Extract the (X, Y) coordinate from the center of the cell holding the provided text.  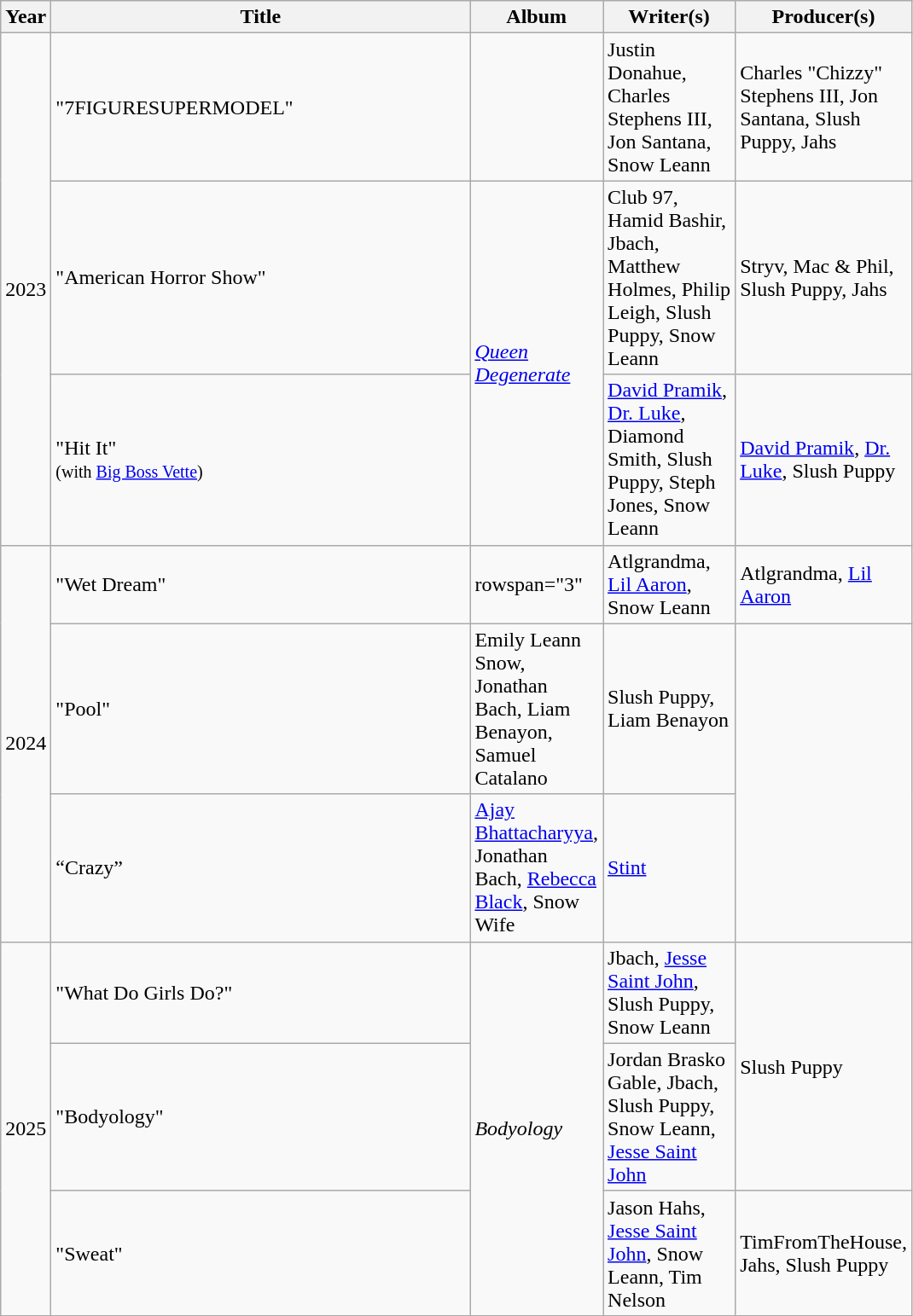
Jbach, Jesse Saint John, Slush Puppy, Snow Leann (669, 993)
David Pramik, Dr. Luke, Diamond Smith, Slush Puppy, Steph Jones, Snow Leann (669, 460)
"Bodyology" (261, 1117)
Producer(s) (824, 17)
Jordan Brasko Gable, Jbach, Slush Puppy, Snow Leann, Jesse Saint John (669, 1117)
Year (26, 17)
Bodyology (537, 1128)
"Wet Dream" (261, 584)
Stryv, Mac & Phil, Slush Puppy, Jahs (824, 278)
"Hit It"(with Big Boss Vette) (261, 460)
TimFromTheHouse, Jahs, Slush Puppy (824, 1253)
Atlgrandma, Lil Aaron (824, 584)
Ajay Bhattacharyya, Jonathan Bach, Rebecca Black, Snow Wife (537, 868)
2024 (26, 744)
Slush Puppy, Liam Benayon (669, 709)
"What Do Girls Do?" (261, 993)
Stint (669, 868)
2023 (26, 289)
Queen Degenerate (537, 363)
"Sweat" (261, 1253)
Slush Puppy (824, 1066)
2025 (26, 1128)
Writer(s) (669, 17)
"American Horror Show" (261, 278)
Title (261, 17)
Club 97, Hamid Bashir, Jbach, Matthew Holmes, Philip Leigh, Slush Puppy, Snow Leann (669, 278)
David Pramik, Dr. Luke, Slush Puppy (824, 460)
Album (537, 17)
Justin Donahue, Charles Stephens III, Jon Santana, Snow Leann (669, 107)
rowspan="3" (537, 584)
Charles "Chizzy" Stephens III, Jon Santana, Slush Puppy, Jahs (824, 107)
“Crazy” (261, 868)
"Pool" (261, 709)
Emily Leann Snow, Jonathan Bach, Liam Benayon, Samuel Catalano (537, 709)
Jason Hahs, Jesse Saint John, Snow Leann, Tim Nelson (669, 1253)
"7FIGURESUPERMODEL" (261, 107)
Atlgrandma, Lil Aaron, Snow Leann (669, 584)
